Output the [X, Y] coordinate of the center of the cell containing the given text.  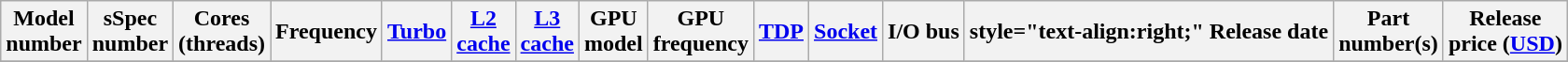
Turbo [416, 32]
Modelnumber [44, 32]
I/O bus [924, 32]
Socket [846, 32]
Releaseprice (USD) [1505, 32]
Frequency [327, 32]
L3cache [547, 32]
GPUfrequency [700, 32]
sSpecnumber [130, 32]
Partnumber(s) [1389, 32]
TDP [780, 32]
L2cache [483, 32]
style="text-align:right;" Release date [1148, 32]
Cores(threads) [222, 32]
GPUmodel [613, 32]
